Detect which cell encompasses the target text, then output its [X, Y] center coordinate. 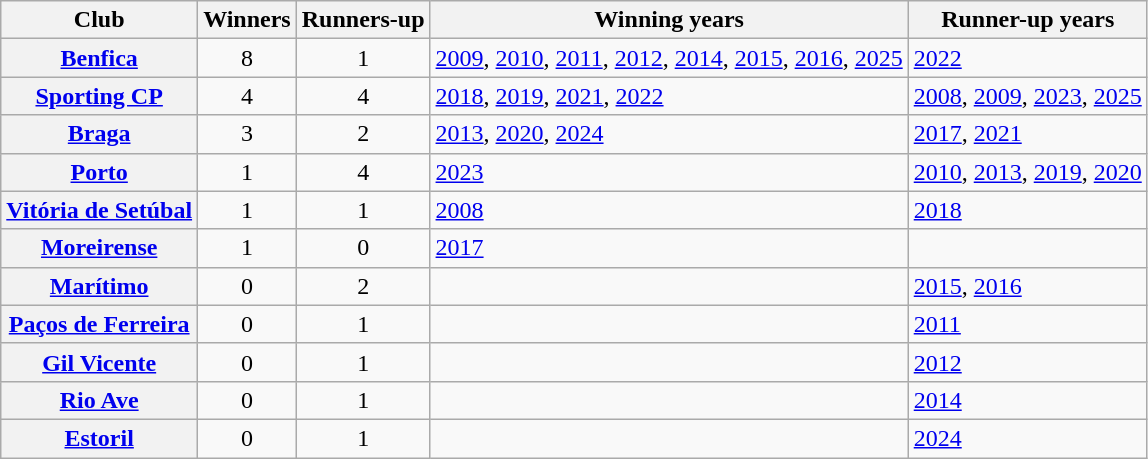
Runner-up years [1028, 20]
Club [100, 20]
2015, 2016 [1028, 286]
Sporting CP [100, 96]
Rio Ave [100, 400]
Moreirense [100, 248]
Braga [100, 134]
2023 [669, 172]
2012 [1028, 362]
3 [248, 134]
Benfica [100, 58]
2011 [1028, 324]
Porto [100, 172]
Winners [248, 20]
Winning years [669, 20]
Gil Vicente [100, 362]
2017, 2021 [1028, 134]
Paços de Ferreira [100, 324]
2009, 2010, 2011, 2012, 2014, 2015, 2016, 2025 [669, 58]
Marítimo [100, 286]
2014 [1028, 400]
2008 [669, 210]
2008, 2009, 2023, 2025 [1028, 96]
Vitória de Setúbal [100, 210]
2022 [1028, 58]
2018 [1028, 210]
2018, 2019, 2021, 2022 [669, 96]
2024 [1028, 438]
Runners-up [363, 20]
2010, 2013, 2019, 2020 [1028, 172]
2013, 2020, 2024 [669, 134]
8 [248, 58]
2017 [669, 248]
Estoril [100, 438]
